Detect which cell encompasses the target text, then output its (x, y) center coordinate. 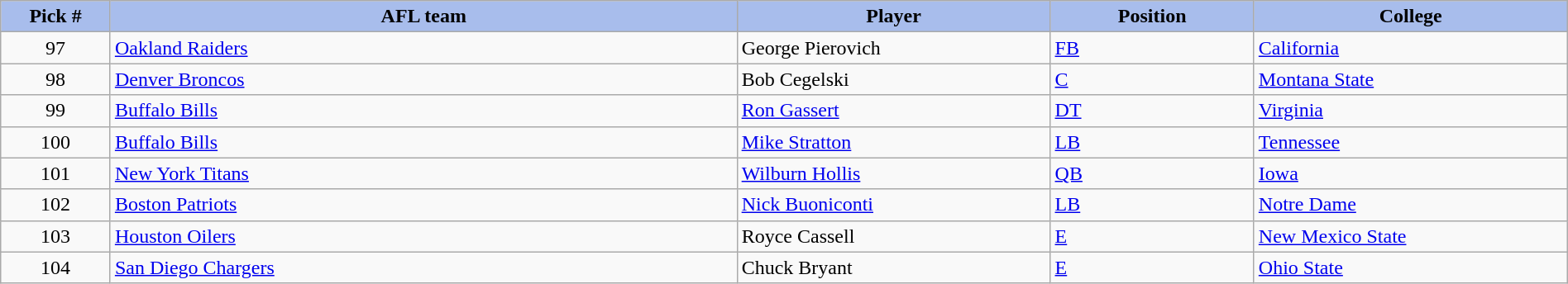
101 (56, 173)
Montana State (1411, 79)
103 (56, 236)
California (1411, 48)
Bob Cegelski (893, 79)
Ohio State (1411, 267)
New Mexico State (1411, 236)
DT (1152, 111)
Boston Patriots (423, 205)
98 (56, 79)
Chuck Bryant (893, 267)
99 (56, 111)
Royce Cassell (893, 236)
Pick # (56, 17)
100 (56, 142)
Denver Broncos (423, 79)
Notre Dame (1411, 205)
Tennessee (1411, 142)
102 (56, 205)
QB (1152, 173)
Oakland Raiders (423, 48)
Iowa (1411, 173)
Wilburn Hollis (893, 173)
FB (1152, 48)
Position (1152, 17)
College (1411, 17)
New York Titans (423, 173)
Ron Gassert (893, 111)
Nick Buoniconti (893, 205)
AFL team (423, 17)
Houston Oilers (423, 236)
Virginia (1411, 111)
Player (893, 17)
C (1152, 79)
Mike Stratton (893, 142)
George Pierovich (893, 48)
104 (56, 267)
97 (56, 48)
San Diego Chargers (423, 267)
